Locate the cell with the specified text and output its (X, Y) center coordinate. 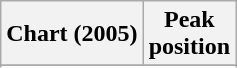
Peakposition (189, 34)
Chart (2005) (72, 34)
